From the cell containing the given text, extract its center point as [X, Y] coordinate. 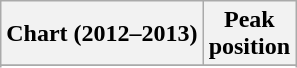
Peakposition [249, 34]
Chart (2012–2013) [102, 34]
